Return [X, Y] of the center of cell containing provided text 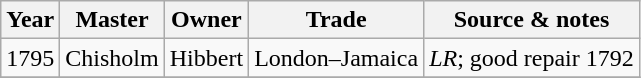
Chisholm [112, 58]
Source & notes [532, 20]
Master [112, 20]
Owner [206, 20]
Year [30, 20]
1795 [30, 58]
Trade [336, 20]
LR; good repair 1792 [532, 58]
London–Jamaica [336, 58]
Hibbert [206, 58]
